Capture the cell that displays the provided text and extract its [x, y] central coordinate. 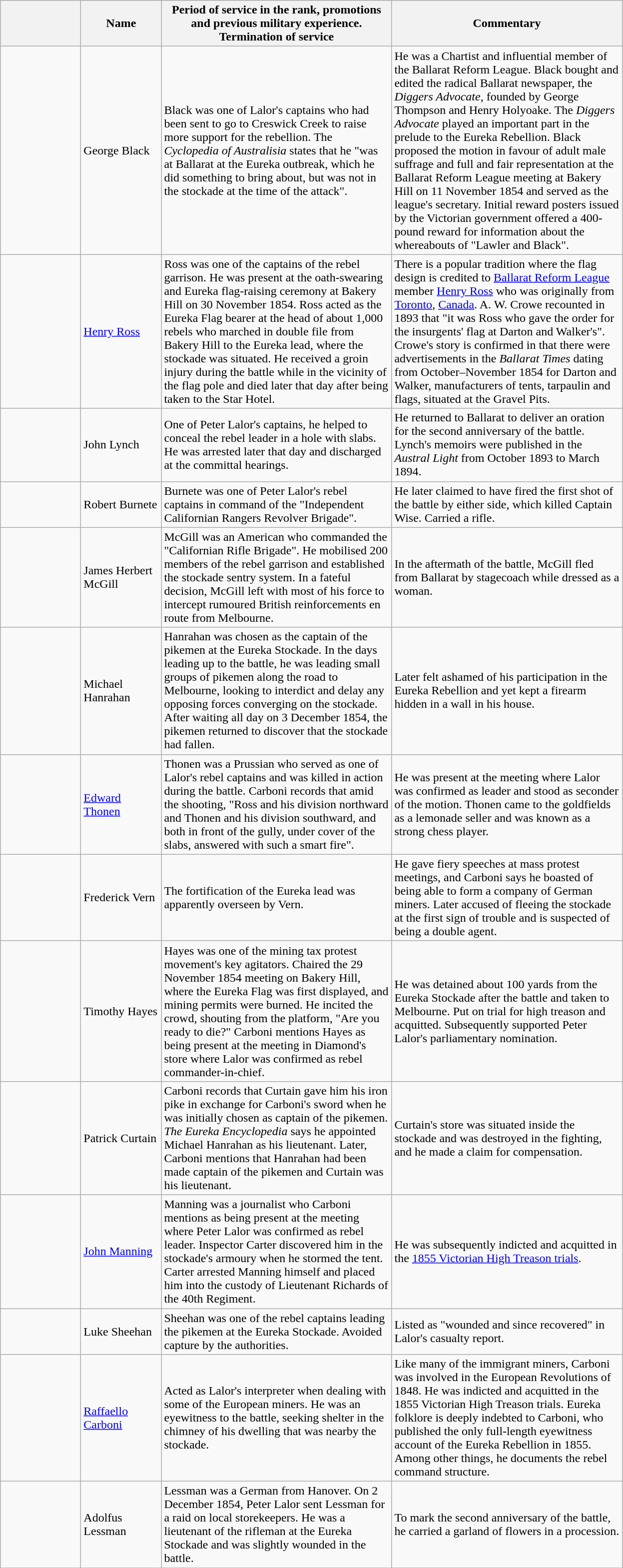
To mark the second anniversary of the battle, he carried a garland of flowers in a procession. [507, 1525]
James Herbert McGill [121, 577]
John Manning [121, 1252]
Adolfus Lessman [121, 1525]
Edward Thonen [121, 804]
He was subsequently indicted and acquitted in the 1855 Victorian High Treason trials. [507, 1252]
He later claimed to have fired the first shot of the battle by either side, which killed Captain Wise. Carried a rifle. [507, 504]
The fortification of the Eureka lead was apparently overseen by Vern. [277, 898]
Raffaello Carboni [121, 1418]
Luke Sheehan [121, 1332]
Later felt ashamed of his participation in the Eureka Rebellion and yet kept a firearm hidden in a wall in his house. [507, 691]
Period of service in the rank, promotions and previous military experience. Termination of service [277, 23]
Sheehan was one of the rebel captains leading the pikemen at the Eureka Stockade. Avoided capture by the authorities. [277, 1332]
Commentary [507, 23]
George Black [121, 150]
Michael Hanrahan [121, 691]
Robert Burnete [121, 504]
In the aftermath of the battle, McGill fled from Ballarat by stagecoach while dressed as a woman. [507, 577]
Listed as "wounded and since recovered" in Lalor's casualty report. [507, 1332]
Burnete was one of Peter Lalor's rebel captains in command of the "Independent Californian Rangers Revolver Brigade". [277, 504]
Henry Ross [121, 331]
Curtain's store was situated inside the stockade and was destroyed in the fighting, and he made a claim for compensation. [507, 1138]
John Lynch [121, 445]
Patrick Curtain [121, 1138]
Frederick Vern [121, 898]
Timothy Hayes [121, 1011]
Name [121, 23]
